Find where the given text appears and provide that cell's center as (X, Y) coordinate. 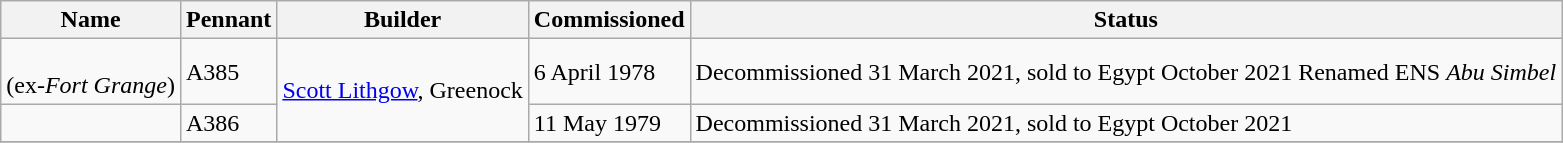
11 May 1979 (609, 123)
Commissioned (609, 20)
Builder (402, 20)
Scott Lithgow, Greenock (402, 90)
Decommissioned 31 March 2021, sold to Egypt October 2021 Renamed ENS Abu Simbel (1126, 72)
A385 (228, 72)
Pennant (228, 20)
A386 (228, 123)
6 April 1978 (609, 72)
(ex-Fort Grange) (91, 72)
Name (91, 20)
Decommissioned 31 March 2021, sold to Egypt October 2021 (1126, 123)
Status (1126, 20)
